Determine the [X, Y] coordinate at the center of the cell enclosing the given text.  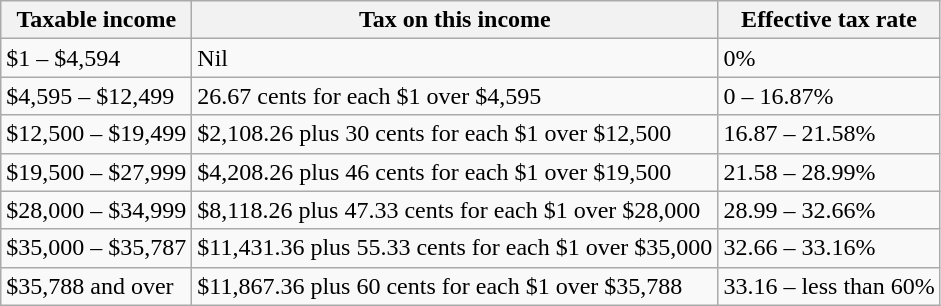
28.99 – 32.66% [829, 210]
$28,000 – $34,999 [96, 210]
$4,595 – $12,499 [96, 96]
$11,431.36 plus 55.33 cents for each $1 over $35,000 [455, 248]
33.16 – less than 60% [829, 286]
$11,867.36 plus 60 cents for each $1 over $35,788 [455, 286]
32.66 – 33.16% [829, 248]
0% [829, 58]
$1 – $4,594 [96, 58]
16.87 – 21.58% [829, 134]
21.58 – 28.99% [829, 172]
$4,208.26 plus 46 cents for each $1 over $19,500 [455, 172]
0 – 16.87% [829, 96]
$2,108.26 plus 30 cents for each $1 over $12,500 [455, 134]
$12,500 – $19,499 [96, 134]
Taxable income [96, 20]
$19,500 – $27,999 [96, 172]
$8,118.26 plus 47.33 cents for each $1 over $28,000 [455, 210]
Effective tax rate [829, 20]
Nil [455, 58]
26.67 cents for each $1 over $4,595 [455, 96]
$35,788 and over [96, 286]
Tax on this income [455, 20]
$35,000 – $35,787 [96, 248]
